Return [X, Y] of the center of cell containing provided text 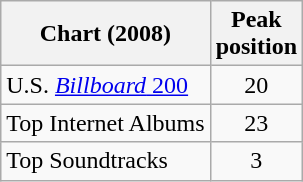
Chart (2008) [106, 34]
3 [256, 161]
20 [256, 85]
Top Internet Albums [106, 123]
23 [256, 123]
Top Soundtracks [106, 161]
U.S. Billboard 200 [106, 85]
Peakposition [256, 34]
